From the cell containing the given text, extract its center point as (x, y) coordinate. 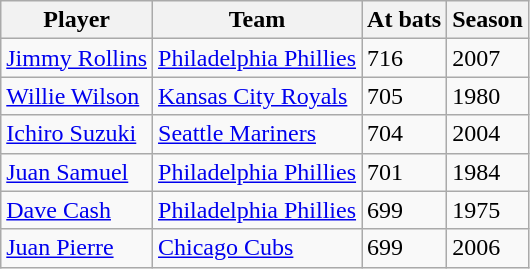
705 (404, 96)
2006 (488, 248)
1975 (488, 210)
716 (404, 58)
Willie Wilson (77, 96)
704 (404, 134)
Season (488, 20)
1980 (488, 96)
Kansas City Royals (258, 96)
Jimmy Rollins (77, 58)
2007 (488, 58)
At bats (404, 20)
2004 (488, 134)
1984 (488, 172)
Juan Samuel (77, 172)
Chicago Cubs (258, 248)
701 (404, 172)
Dave Cash (77, 210)
Seattle Mariners (258, 134)
Ichiro Suzuki (77, 134)
Juan Pierre (77, 248)
Team (258, 20)
Player (77, 20)
